For the text-containing cell, return its midpoint in [x, y] coordinate format. 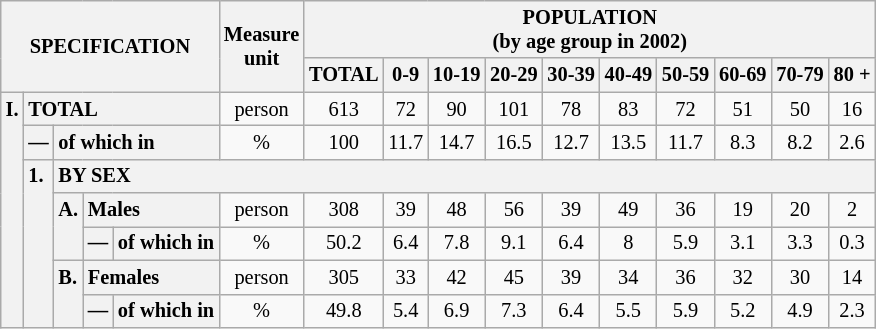
13.5 [628, 142]
Measure unit [262, 46]
7.3 [514, 311]
9.1 [514, 243]
49.8 [344, 311]
50-59 [686, 75]
POPULATION (by age group in 2002) [590, 29]
8 [628, 243]
101 [514, 109]
51 [742, 109]
40-49 [628, 75]
12.7 [570, 142]
I. [12, 210]
50.2 [344, 243]
5.4 [406, 311]
14.7 [456, 142]
48 [456, 210]
33 [406, 277]
4.9 [800, 311]
80 + [852, 75]
6.9 [456, 311]
305 [344, 277]
10-19 [456, 75]
50 [800, 109]
0.3 [852, 243]
90 [456, 109]
49 [628, 210]
16.5 [514, 142]
2 [852, 210]
56 [514, 210]
7.8 [456, 243]
30-39 [570, 75]
0-9 [406, 75]
3.3 [800, 243]
308 [344, 210]
30 [800, 277]
60-69 [742, 75]
42 [456, 277]
8.3 [742, 142]
5.5 [628, 311]
20 [800, 210]
A. [68, 226]
8.2 [800, 142]
5.2 [742, 311]
20-29 [514, 75]
BY SEX [465, 176]
100 [344, 142]
14 [852, 277]
16 [852, 109]
Females [151, 277]
3.1 [742, 243]
45 [514, 277]
32 [742, 277]
SPECIFICATION [110, 46]
34 [628, 277]
2.3 [852, 311]
83 [628, 109]
70-79 [800, 75]
19 [742, 210]
B. [68, 294]
Males [151, 210]
2.6 [852, 142]
1. [38, 243]
613 [344, 109]
78 [570, 109]
